Extract the [X, Y] coordinate from the center of the cell holding the provided text.  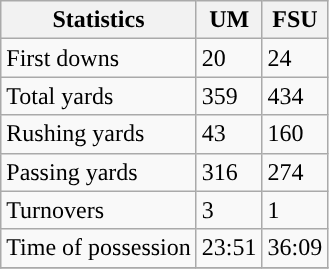
43 [229, 134]
Passing yards [99, 172]
Total yards [99, 96]
24 [295, 58]
3 [229, 210]
Statistics [99, 20]
Turnovers [99, 210]
1 [295, 210]
36:09 [295, 248]
316 [229, 172]
UM [229, 20]
434 [295, 96]
20 [229, 58]
274 [295, 172]
First downs [99, 58]
359 [229, 96]
FSU [295, 20]
160 [295, 134]
Time of possession [99, 248]
23:51 [229, 248]
Rushing yards [99, 134]
